Scan for the cell matching the given text and deliver its (x, y) coordinate at center. 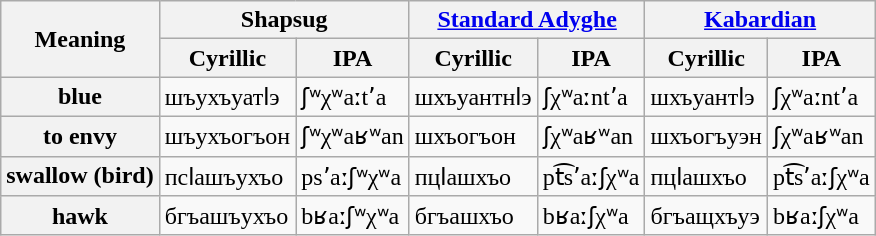
ʃʷχʷaːtʼa (353, 97)
бгъашъухъо (228, 216)
blue (80, 97)
бгъашхъо (473, 216)
Kabardian (760, 20)
шъухъуатӏэ (228, 97)
шхъогъон (473, 136)
Standard Adyghe (527, 20)
Shapsug (284, 20)
бгъащхъуэ (706, 216)
шхъуантӏэ (706, 97)
psʼaːʃʷχʷa (353, 176)
Meaning (80, 39)
swallow (bird) (80, 176)
hawk (80, 216)
шхъогъуэн (706, 136)
псӏашъухъо (228, 176)
bʁaːʃʷχʷa (353, 216)
ʃʷχʷaʁʷan (353, 136)
шъухъогъон (228, 136)
to envy (80, 136)
шхъуантнӏэ (473, 97)
